Locate the cell with the specified text and output its [X, Y] center coordinate. 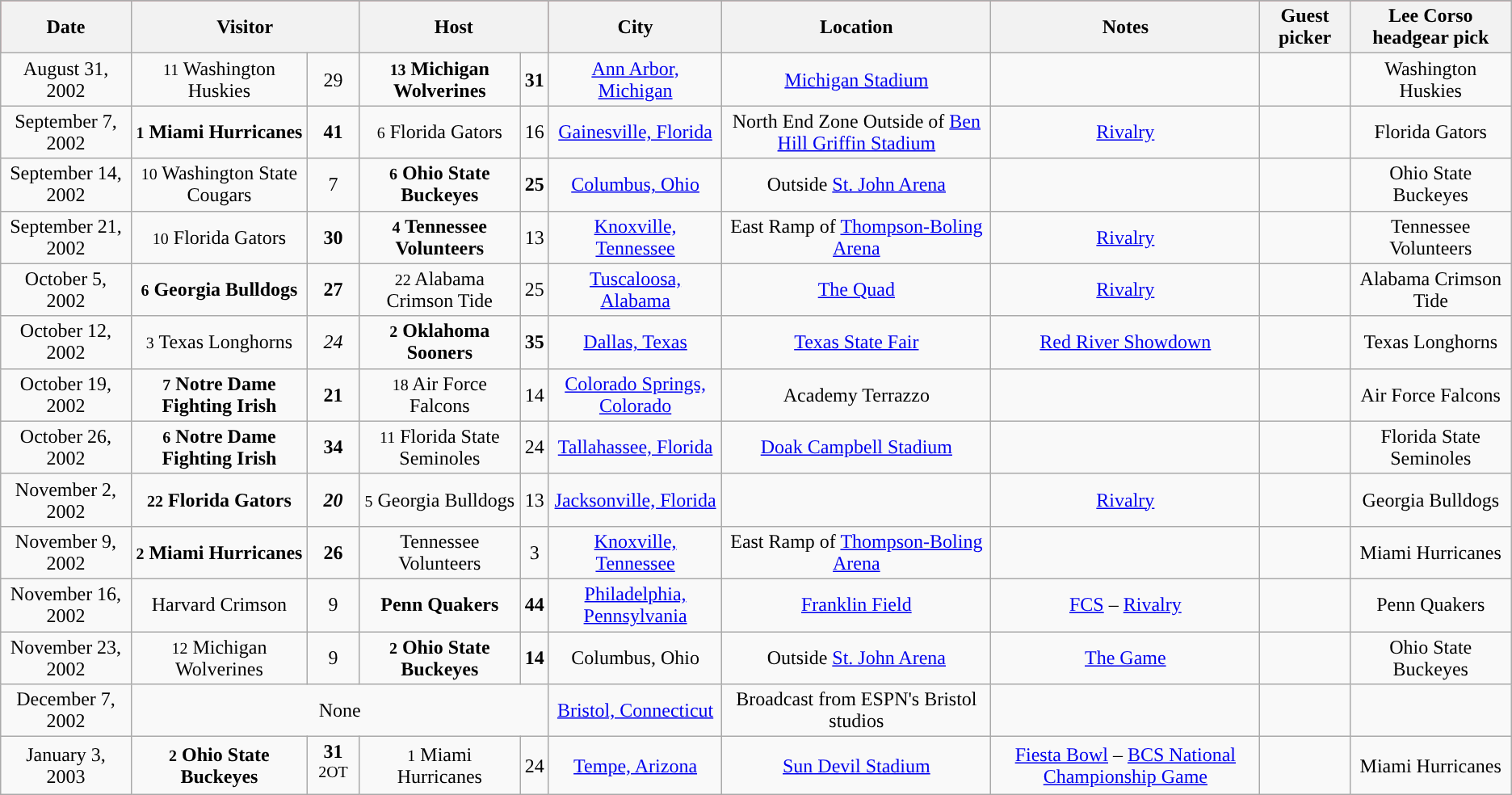
4 Tennessee Volunteers [439, 238]
Bristol, Connecticut [635, 711]
20 [334, 499]
41 [334, 132]
31 2OT [334, 766]
30 [334, 238]
October 26, 2002 [66, 448]
Red River Showdown [1126, 343]
The Quad [856, 289]
3 [535, 553]
10 Washington State Cougars [219, 184]
January 3, 2003 [66, 766]
October 19, 2002 [66, 394]
2 Miami Hurricanes [219, 553]
2 Oklahoma Sooners [439, 343]
Tuscaloosa, Alabama [635, 289]
Florida State Seminoles [1430, 448]
35 [535, 343]
26 [334, 553]
Jacksonville, Florida [635, 499]
Franklin Field [856, 604]
7 Notre Dame Fighting Irish [219, 394]
6 Notre Dame Fighting Irish [219, 448]
December 7, 2002 [66, 711]
Host [454, 27]
Date [66, 27]
Philadelphia, Pennsylvania [635, 604]
29 [334, 79]
Harvard Crimson [219, 604]
November 16, 2002 [66, 604]
FCS – Rivalry [1126, 604]
Guest picker [1305, 27]
6 Florida Gators [439, 132]
Visitor [245, 27]
13 Michigan Wolverines [439, 79]
Lee Corso headgear pick [1430, 27]
September 14, 2002 [66, 184]
22 Florida Gators [219, 499]
Notes [1126, 27]
None [339, 711]
Location [856, 27]
5 Georgia Bulldogs [439, 499]
Gainesville, Florida [635, 132]
September 21, 2002 [66, 238]
Florida Gators [1430, 132]
November 23, 2002 [66, 658]
North End Zone Outside of Ben Hill Griffin Stadium [856, 132]
November 2, 2002 [66, 499]
City [635, 27]
44 [535, 604]
August 31, 2002 [66, 79]
18 Air Force Falcons [439, 394]
The Game [1126, 658]
6 Georgia Bulldogs [219, 289]
11 Washington Huskies [219, 79]
Georgia Bulldogs [1430, 499]
Texas State Fair [856, 343]
11 Florida State Seminoles [439, 448]
22 Alabama Crimson Tide [439, 289]
Ann Arbor, Michigan [635, 79]
Michigan Stadium [856, 79]
Sun Devil Stadium [856, 766]
Colorado Springs, Colorado [635, 394]
Washington Huskies [1430, 79]
7 [334, 184]
Texas Longhorns [1430, 343]
Academy Terrazzo [856, 394]
Tempe, Arizona [635, 766]
Broadcast from ESPN's Bristol studios [856, 711]
Dallas, Texas [635, 343]
Fiesta Bowl – BCS National Championship Game [1126, 766]
10 Florida Gators [219, 238]
Doak Campbell Stadium [856, 448]
27 [334, 289]
Air Force Falcons [1430, 394]
12 Michigan Wolverines [219, 658]
November 9, 2002 [66, 553]
34 [334, 448]
21 [334, 394]
October 12, 2002 [66, 343]
Tallahassee, Florida [635, 448]
16 [535, 132]
3 Texas Longhorns [219, 343]
September 7, 2002 [66, 132]
31 [535, 79]
Alabama Crimson Tide [1430, 289]
October 5, 2002 [66, 289]
6 Ohio State Buckeyes [439, 184]
